Identify which cell holds the provided text, then report its [x, y] central coordinate. 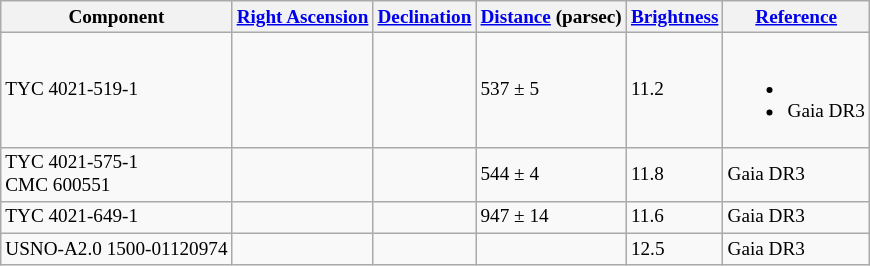
Right Ascension [302, 17]
TYC 4021-575-1CMC 600551 [116, 174]
947 ± 14 [551, 217]
537 ± 5 [551, 90]
544 ± 4 [551, 174]
11.2 [674, 90]
Reference [796, 17]
TYC 4021-519-1 [116, 90]
11.6 [674, 217]
Distance (parsec) [551, 17]
11.8 [674, 174]
USNO-A2.0 1500-01120974 [116, 249]
Declination [424, 17]
TYC 4021-649-1 [116, 217]
Brightness [674, 17]
12.5 [674, 249]
Component [116, 17]
